Return (x, y) of the center of cell containing provided text 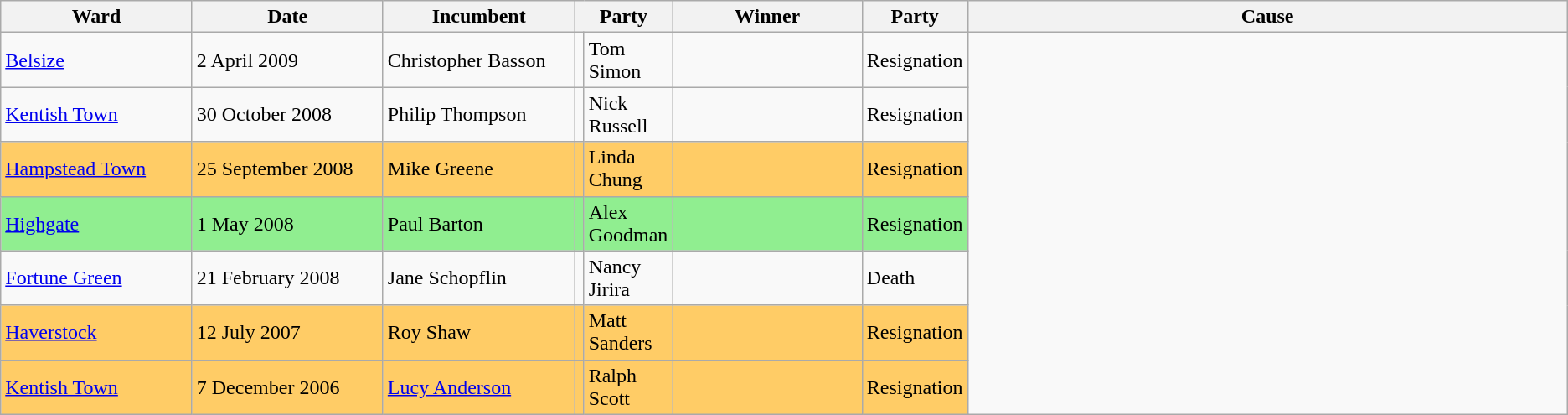
Jane Schopflin (479, 278)
Winner (767, 17)
Christopher Basson (479, 60)
Incumbent (479, 17)
Lucy Anderson (479, 387)
Nancy Jirira (628, 278)
Cause (1267, 17)
Paul Barton (479, 223)
Alex Goodman (628, 223)
7 December 2006 (287, 387)
Fortune Green (96, 278)
Nick Russell (628, 114)
Matt Sanders (628, 332)
Tom Simon (628, 60)
1 May 2008 (287, 223)
25 September 2008 (287, 169)
Death (915, 278)
Roy Shaw (479, 332)
Highgate (96, 223)
21 February 2008 (287, 278)
Ward (96, 17)
Ralph Scott (628, 387)
Linda Chung (628, 169)
12 July 2007 (287, 332)
Date (287, 17)
30 October 2008 (287, 114)
Haverstock (96, 332)
Mike Greene (479, 169)
Hampstead Town (96, 169)
2 April 2009 (287, 60)
Belsize (96, 60)
Philip Thompson (479, 114)
